Return the (x, y) coordinate for the center point of the cell that contains the specified text.  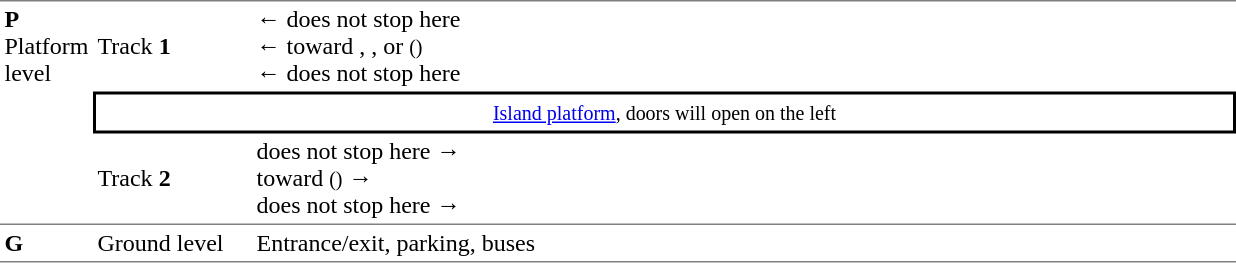
does not stop here → toward () → does not stop here → (744, 180)
Entrance/exit, parking, buses (744, 244)
Track 2 (172, 180)
← does not stop here← toward , , or ()← does not stop here (744, 46)
G (46, 244)
Track 1 (172, 46)
Island platform, doors will open on the left (664, 113)
PPlatform level (46, 112)
Ground level (172, 244)
